Identify which cell holds the provided text, then report its [X, Y] central coordinate. 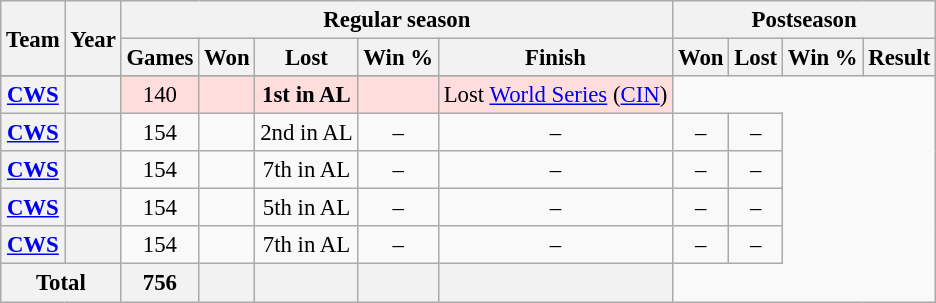
Lost World Series (CIN) [555, 95]
756 [160, 283]
Total [61, 283]
Postseason [804, 20]
5th in AL [306, 208]
Team [33, 38]
2nd in AL [306, 133]
140 [160, 95]
Year [93, 38]
Finish [555, 58]
Regular season [397, 20]
Games [160, 58]
1st in AL [306, 95]
Result [900, 58]
